Locate the cell with the specified text and output its (X, Y) center coordinate. 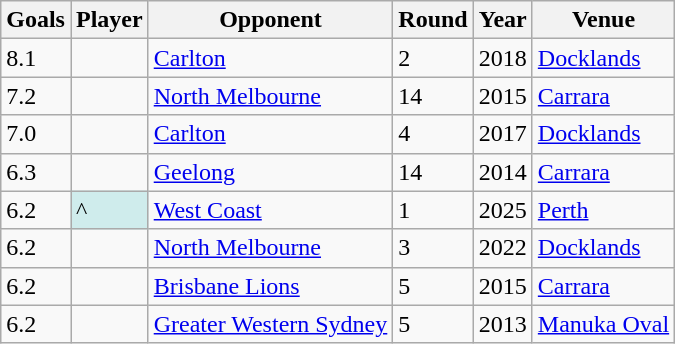
3 (433, 248)
Venue (603, 20)
2017 (502, 134)
2013 (502, 324)
7.0 (36, 134)
West Coast (270, 210)
Manuka Oval (603, 324)
2014 (502, 172)
2 (433, 58)
4 (433, 134)
2018 (502, 58)
Player (109, 20)
7.2 (36, 96)
Geelong (270, 172)
^ (109, 210)
Round (433, 20)
Opponent (270, 20)
Greater Western Sydney (270, 324)
Year (502, 20)
8.1 (36, 58)
Goals (36, 20)
Perth (603, 210)
2025 (502, 210)
1 (433, 210)
Brisbane Lions (270, 286)
2022 (502, 248)
6.3 (36, 172)
